For the text-containing cell, return its midpoint in (x, y) coordinate format. 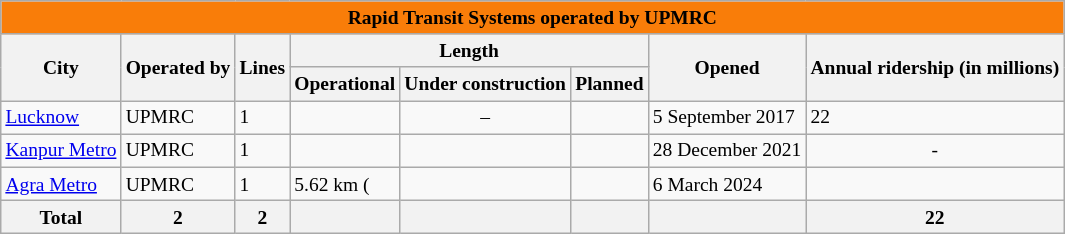
Total (61, 216)
Lines (262, 68)
Under construction (486, 84)
5 September 2017 (727, 118)
Annual ridership (in millions) (935, 68)
Agra Metro (61, 184)
Rapid Transit Systems operated by UPMRC (532, 18)
5.62 km ( (345, 184)
Planned (610, 84)
28 December 2021 (727, 150)
6 March 2024 (727, 184)
– (486, 118)
Operated by (178, 68)
Lucknow (61, 118)
Length (469, 50)
City (61, 68)
Opened (727, 68)
Operational (345, 84)
- (935, 150)
Kanpur Metro (61, 150)
